Scan for the cell matching the given text and deliver its [x, y] coordinate at center. 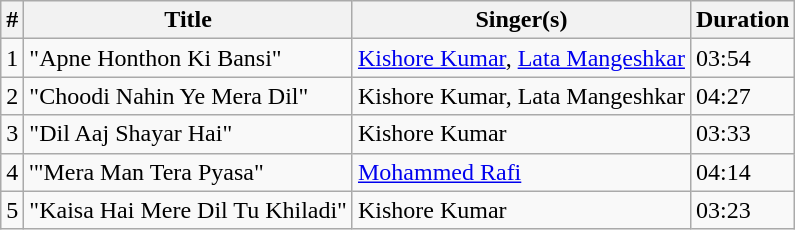
Duration [742, 20]
5 [12, 210]
04:14 [742, 172]
"Choodi Nahin Ye Mera Dil" [188, 96]
03:23 [742, 210]
2 [12, 96]
Singer(s) [521, 20]
03:54 [742, 58]
1 [12, 58]
Title [188, 20]
04:27 [742, 96]
"Kaisa Hai Mere Dil Tu Khiladi" [188, 210]
3 [12, 134]
"Dil Aaj Shayar Hai" [188, 134]
'"Mera Man Tera Pyasa" [188, 172]
03:33 [742, 134]
# [12, 20]
4 [12, 172]
Mohammed Rafi [521, 172]
"Apne Honthon Ki Bansi" [188, 58]
